Find where the given text appears and provide that cell's center as [x, y] coordinate. 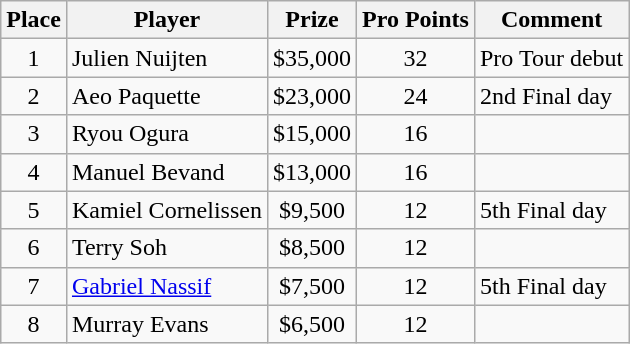
Kamiel Cornelissen [166, 210]
Place [34, 20]
Gabriel Nassif [166, 286]
Aeo Paquette [166, 96]
Julien Nuijten [166, 58]
Pro Points [416, 20]
24 [416, 96]
$13,000 [312, 172]
Murray Evans [166, 324]
3 [34, 134]
32 [416, 58]
$8,500 [312, 248]
4 [34, 172]
$23,000 [312, 96]
Player [166, 20]
$9,500 [312, 210]
8 [34, 324]
6 [34, 248]
$7,500 [312, 286]
$15,000 [312, 134]
Terry Soh [166, 248]
2nd Final day [551, 96]
Prize [312, 20]
Manuel Bevand [166, 172]
1 [34, 58]
$6,500 [312, 324]
Pro Tour debut [551, 58]
Ryou Ogura [166, 134]
Comment [551, 20]
$35,000 [312, 58]
5 [34, 210]
2 [34, 96]
7 [34, 286]
